Find where the given text appears and provide that cell's center as (x, y) coordinate. 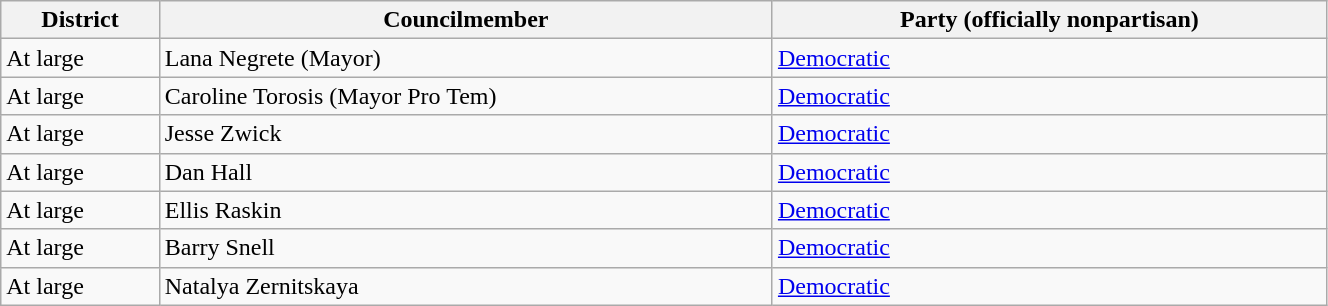
Caroline Torosis (Mayor Pro Tem) (466, 96)
Councilmember (466, 20)
Ellis Raskin (466, 210)
Party (officially nonpartisan) (1049, 20)
Jesse Zwick (466, 134)
District (80, 20)
Barry Snell (466, 248)
Dan Hall (466, 172)
Lana Negrete (Mayor) (466, 58)
Natalya Zernitskaya (466, 286)
